Return the [X, Y] coordinate for the center point of the cell that contains the specified text.  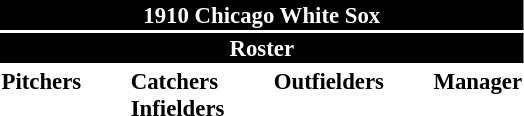
Roster [262, 48]
1910 Chicago White Sox [262, 15]
